Output the (X, Y) coordinate of the center of the cell containing the given text.  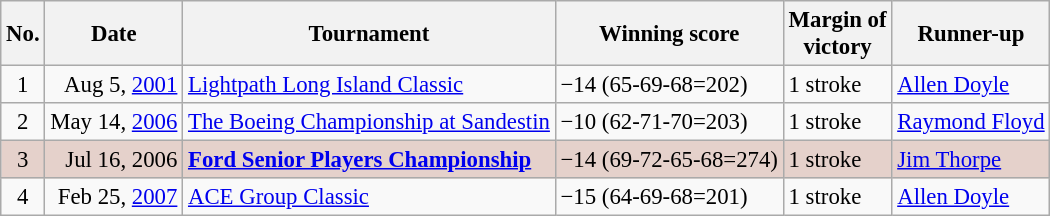
May 14, 2006 (114, 122)
1 (23, 85)
ACE Group Classic (370, 197)
Margin ofvictory (838, 34)
−15 (64-69-68=201) (669, 197)
Lightpath Long Island Classic (370, 85)
Tournament (370, 34)
Winning score (669, 34)
−14 (65-69-68=202) (669, 85)
Ford Senior Players Championship (370, 160)
Runner-up (971, 34)
Raymond Floyd (971, 122)
−14 (69-72-65-68=274) (669, 160)
2 (23, 122)
−10 (62-71-70=203) (669, 122)
The Boeing Championship at Sandestin (370, 122)
3 (23, 160)
Jul 16, 2006 (114, 160)
Feb 25, 2007 (114, 197)
Aug 5, 2001 (114, 85)
4 (23, 197)
Jim Thorpe (971, 160)
Date (114, 34)
No. (23, 34)
